Detect which cell encompasses the target text, then output its [x, y] center coordinate. 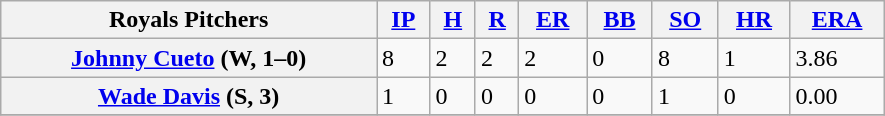
H [452, 20]
3.86 [837, 58]
ERA [837, 20]
IP [404, 20]
Wade Davis (S, 3) [189, 96]
Johnny Cueto (W, 1–0) [189, 58]
R [496, 20]
0.00 [837, 96]
Royals Pitchers [189, 20]
ER [553, 20]
SO [685, 20]
BB [620, 20]
HR [754, 20]
